Provide the [X, Y] coordinate of the cell's center where the given text is located.  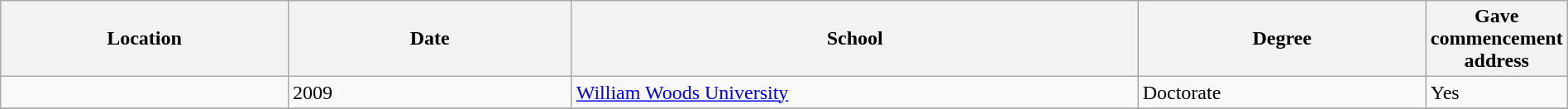
Doctorate [1282, 92]
School [855, 39]
2009 [430, 92]
William Woods University [855, 92]
Location [145, 39]
Yes [1497, 92]
Date [430, 39]
Degree [1282, 39]
Gave commencement address [1497, 39]
